Find where the given text appears and provide that cell's center as (X, Y) coordinate. 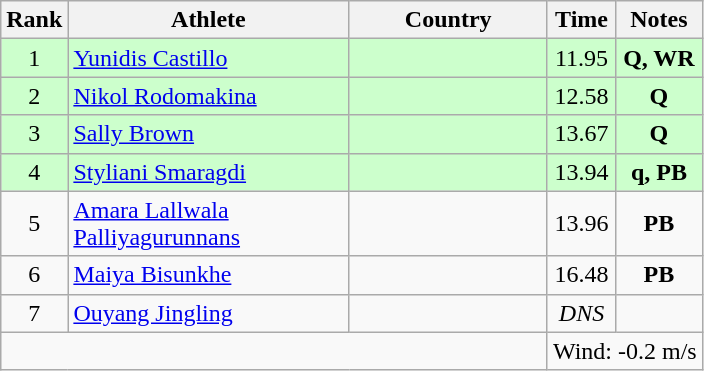
13.94 (581, 172)
13.67 (581, 134)
Styliani Smaragdi (208, 172)
16.48 (581, 275)
Rank (34, 20)
Wind: -0.2 m/s (624, 351)
13.96 (581, 224)
2 (34, 96)
Ouyang Jingling (208, 313)
4 (34, 172)
Sally Brown (208, 134)
Yunidis Castillo (208, 58)
Nikol Rodomakina (208, 96)
Q, WR (660, 58)
DNS (581, 313)
6 (34, 275)
5 (34, 224)
Maiya Bisunkhe (208, 275)
11.95 (581, 58)
7 (34, 313)
Country (448, 20)
q, PB (660, 172)
3 (34, 134)
Notes (660, 20)
12.58 (581, 96)
1 (34, 58)
Time (581, 20)
Amara Lallwala Palliyagurunnans (208, 224)
Athlete (208, 20)
